Find where the given text appears and provide that cell's center as [X, Y] coordinate. 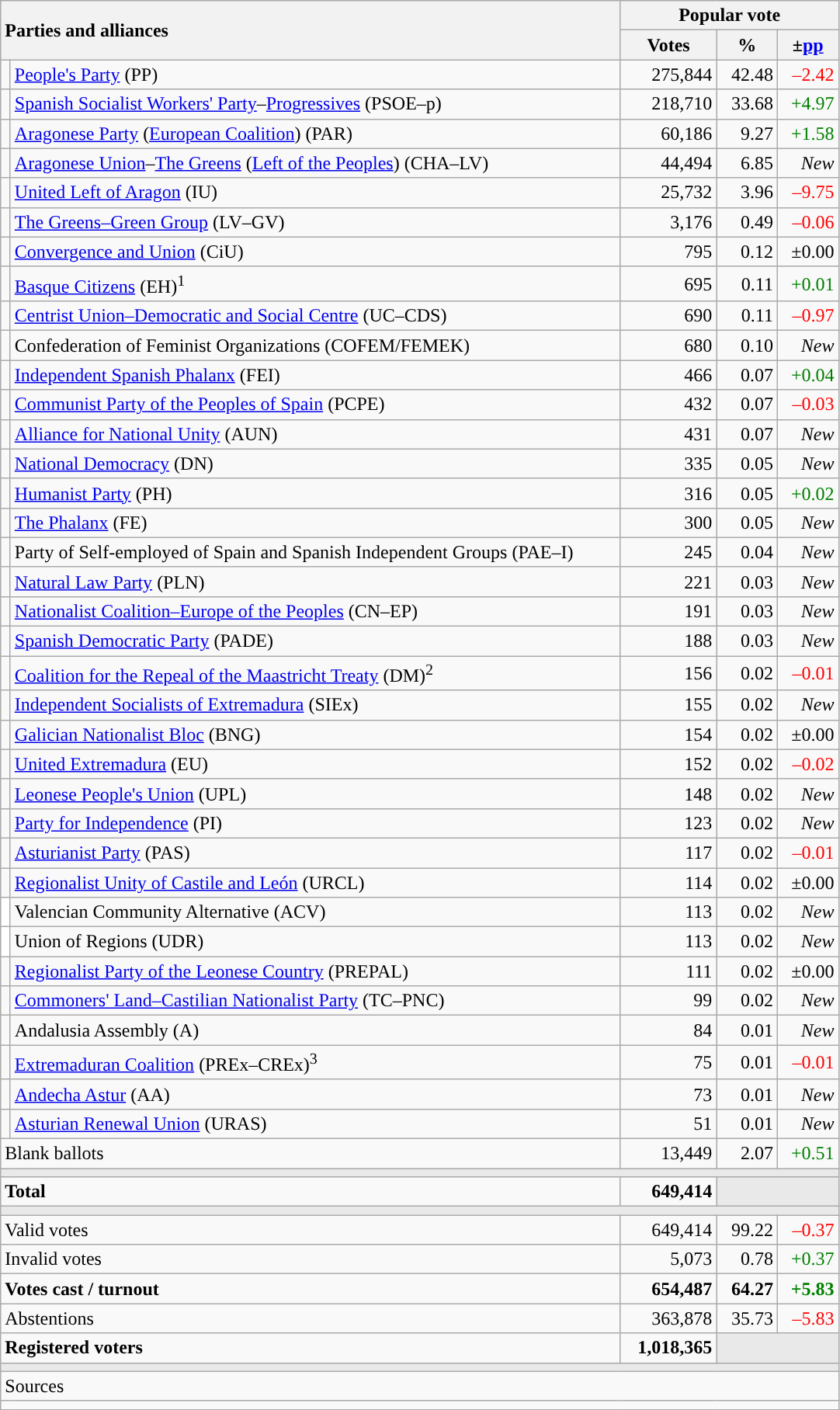
Andecha Astur (AA) [315, 1094]
695 [668, 284]
60,186 [668, 134]
221 [668, 582]
9.27 [747, 134]
Centrist Union–Democratic and Social Centre (UC–CDS) [315, 316]
Parties and alliances [311, 30]
Abstentions [311, 1318]
Basque Citizens (EH)1 [315, 284]
Regionalist Party of the Leonese Country (PREPAL) [315, 971]
0.49 [747, 222]
–0.37 [807, 1230]
275,844 [668, 75]
Party of Self-employed of Spain and Spanish Independent Groups (PAE–I) [315, 552]
+4.97 [807, 104]
+0.01 [807, 284]
National Democracy (DN) [315, 464]
Commoners' Land–Castilian Nationalist Party (TC–PNC) [315, 1001]
Votes cast / turnout [311, 1289]
–0.06 [807, 222]
Communist Party of the Peoples of Spain (PCPE) [315, 405]
155 [668, 705]
114 [668, 883]
Coalition for the Repeal of the Maastricht Treaty (DM)2 [315, 674]
+0.02 [807, 493]
Galician Nationalist Bloc (BNG) [315, 735]
Confederation of Feminist Organizations (COFEM/FEMEK) [315, 346]
–9.75 [807, 193]
Party for Independence (PI) [315, 823]
% [747, 45]
–0.03 [807, 405]
Asturian Renewal Union (URAS) [315, 1124]
3.96 [747, 193]
111 [668, 971]
84 [668, 1030]
Total [311, 1192]
316 [668, 493]
Extremaduran Coalition (PREx–CREx)3 [315, 1062]
Valid votes [311, 1230]
156 [668, 674]
The Greens–Green Group (LV–GV) [315, 222]
654,487 [668, 1289]
The Phalanx (FE) [315, 523]
–0.97 [807, 316]
Alliance for National Unity (AUN) [315, 434]
191 [668, 611]
188 [668, 641]
+0.51 [807, 1154]
+1.58 [807, 134]
148 [668, 794]
117 [668, 853]
245 [668, 552]
6.85 [747, 163]
People's Party (PP) [315, 75]
218,710 [668, 104]
152 [668, 764]
Leonese People's Union (UPL) [315, 794]
5,073 [668, 1259]
123 [668, 823]
0.10 [747, 346]
Union of Regions (UDR) [315, 942]
42.48 [747, 75]
Independent Spanish Phalanx (FEI) [315, 375]
Votes [668, 45]
99 [668, 1001]
–2.42 [807, 75]
United Extremadura (EU) [315, 764]
0.78 [747, 1259]
1,018,365 [668, 1348]
United Left of Aragon (IU) [315, 193]
0.04 [747, 552]
690 [668, 316]
Spanish Socialist Workers' Party–Progressives (PSOE–p) [315, 104]
432 [668, 405]
363,878 [668, 1318]
Convergence and Union (CiU) [315, 252]
73 [668, 1094]
2.07 [747, 1154]
431 [668, 434]
Nationalist Coalition–Europe of the Peoples (CN–EP) [315, 611]
35.73 [747, 1318]
680 [668, 346]
Natural Law Party (PLN) [315, 582]
0.12 [747, 252]
Spanish Democratic Party (PADE) [315, 641]
Sources [419, 1386]
Registered voters [311, 1348]
466 [668, 375]
33.68 [747, 104]
64.27 [747, 1289]
Aragonese Union–The Greens (Left of the Peoples) (CHA–LV) [315, 163]
795 [668, 252]
–0.02 [807, 764]
13,449 [668, 1154]
51 [668, 1124]
Blank ballots [311, 1154]
99.22 [747, 1230]
25,732 [668, 193]
Invalid votes [311, 1259]
Asturianist Party (PAS) [315, 853]
Andalusia Assembly (A) [315, 1030]
75 [668, 1062]
Valencian Community Alternative (ACV) [315, 912]
+0.04 [807, 375]
Humanist Party (PH) [315, 493]
Independent Socialists of Extremadura (SIEx) [315, 705]
Regionalist Unity of Castile and León (URCL) [315, 883]
335 [668, 464]
154 [668, 735]
–5.83 [807, 1318]
Popular vote [730, 16]
±pp [807, 45]
Aragonese Party (European Coalition) (PAR) [315, 134]
300 [668, 523]
+5.83 [807, 1289]
+0.37 [807, 1259]
3,176 [668, 222]
44,494 [668, 163]
